Pinpoint the cell where the given text exists, returning its [x, y] midpoint coordinate. 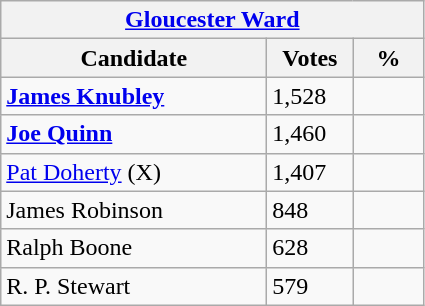
Joe Quinn [134, 134]
1,460 [310, 134]
Gloucester Ward [212, 20]
Ralph Boone [134, 248]
1,528 [310, 96]
848 [310, 210]
Votes [310, 58]
% [388, 58]
R. P. Stewart [134, 286]
Candidate [134, 58]
579 [310, 286]
628 [310, 248]
Pat Doherty (X) [134, 172]
James Robinson [134, 210]
1,407 [310, 172]
James Knubley [134, 96]
